Extract the [X, Y] coordinate from the center of the cell holding the provided text.  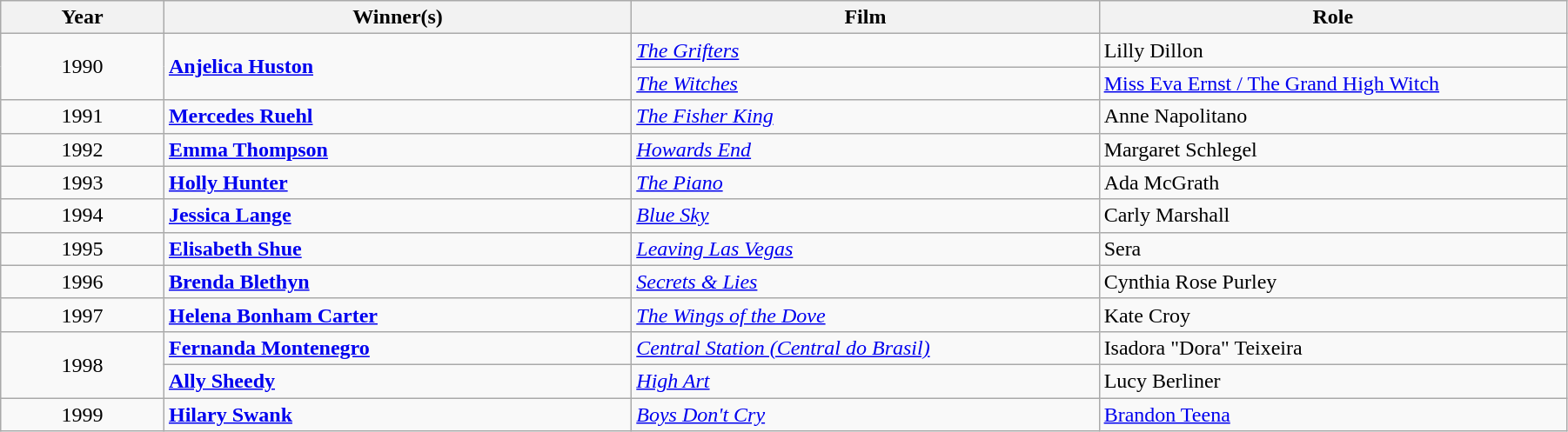
1991 [83, 116]
Kate Croy [1333, 315]
High Art [865, 381]
1995 [83, 249]
Elisabeth Shue [397, 249]
Lilly Dillon [1333, 50]
Howards End [865, 150]
Winner(s) [397, 17]
Anjelica Huston [397, 67]
Margaret Schlegel [1333, 150]
Central Station (Central do Brasil) [865, 348]
1999 [83, 415]
Cynthia Rose Purley [1333, 282]
Mercedes Ruehl [397, 116]
The Wings of the Dove [865, 315]
Isadora "Dora" Teixeira [1333, 348]
Boys Don't Cry [865, 415]
The Witches [865, 83]
1996 [83, 282]
Blue Sky [865, 216]
1992 [83, 150]
Sera [1333, 249]
Brenda Blethyn [397, 282]
1994 [83, 216]
1997 [83, 315]
Fernanda Montenegro [397, 348]
Ada McGrath [1333, 183]
Hilary Swank [397, 415]
The Piano [865, 183]
Brandon Teena [1333, 415]
Lucy Berliner [1333, 381]
Role [1333, 17]
Helena Bonham Carter [397, 315]
1998 [83, 364]
Leaving Las Vegas [865, 249]
The Fisher King [865, 116]
Ally Sheedy [397, 381]
Carly Marshall [1333, 216]
Year [83, 17]
1990 [83, 67]
Miss Eva Ernst / The Grand High Witch [1333, 83]
1993 [83, 183]
Film [865, 17]
Anne Napolitano [1333, 116]
The Grifters [865, 50]
Holly Hunter [397, 183]
Jessica Lange [397, 216]
Secrets & Lies [865, 282]
Emma Thompson [397, 150]
